Search for the cell housing the specified text and yield its (x, y) center coordinate. 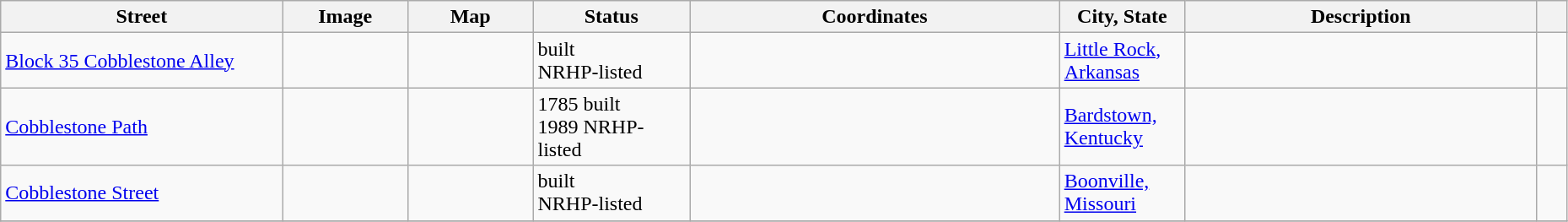
Cobblestone Street (142, 192)
Block 35 Cobblestone Alley (142, 61)
Bardstown, Kentucky (1122, 127)
Description (1361, 17)
City, State (1122, 17)
Little Rock, Arkansas (1122, 61)
Boonville, Missouri (1122, 192)
Coordinates (876, 17)
Status (612, 17)
Map (471, 17)
Image (346, 17)
Cobblestone Path (142, 127)
Street (142, 17)
1785 built1989 NRHP-listed (612, 127)
